Pinpoint the cell where the given text exists, returning its [X, Y] midpoint coordinate. 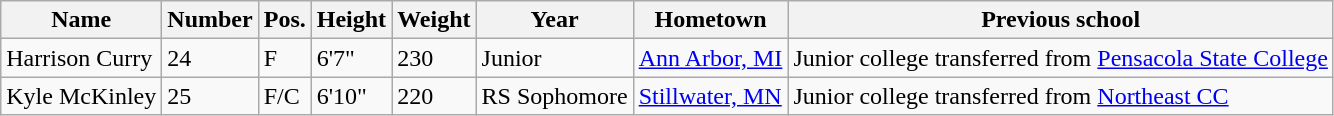
220 [434, 96]
6'7" [351, 58]
Kyle McKinley [82, 96]
Junior college transferred from Pensacola State College [1061, 58]
Number [210, 20]
Year [554, 20]
Hometown [710, 20]
25 [210, 96]
RS Sophomore [554, 96]
Pos. [284, 20]
F [284, 58]
Name [82, 20]
Junior college transferred from Northeast CC [1061, 96]
Harrison Curry [82, 58]
F/C [284, 96]
24 [210, 58]
Stillwater, MN [710, 96]
Height [351, 20]
Ann Arbor, MI [710, 58]
Junior [554, 58]
Weight [434, 20]
230 [434, 58]
Previous school [1061, 20]
6'10" [351, 96]
